Scan for the cell matching the given text and deliver its [X, Y] coordinate at center. 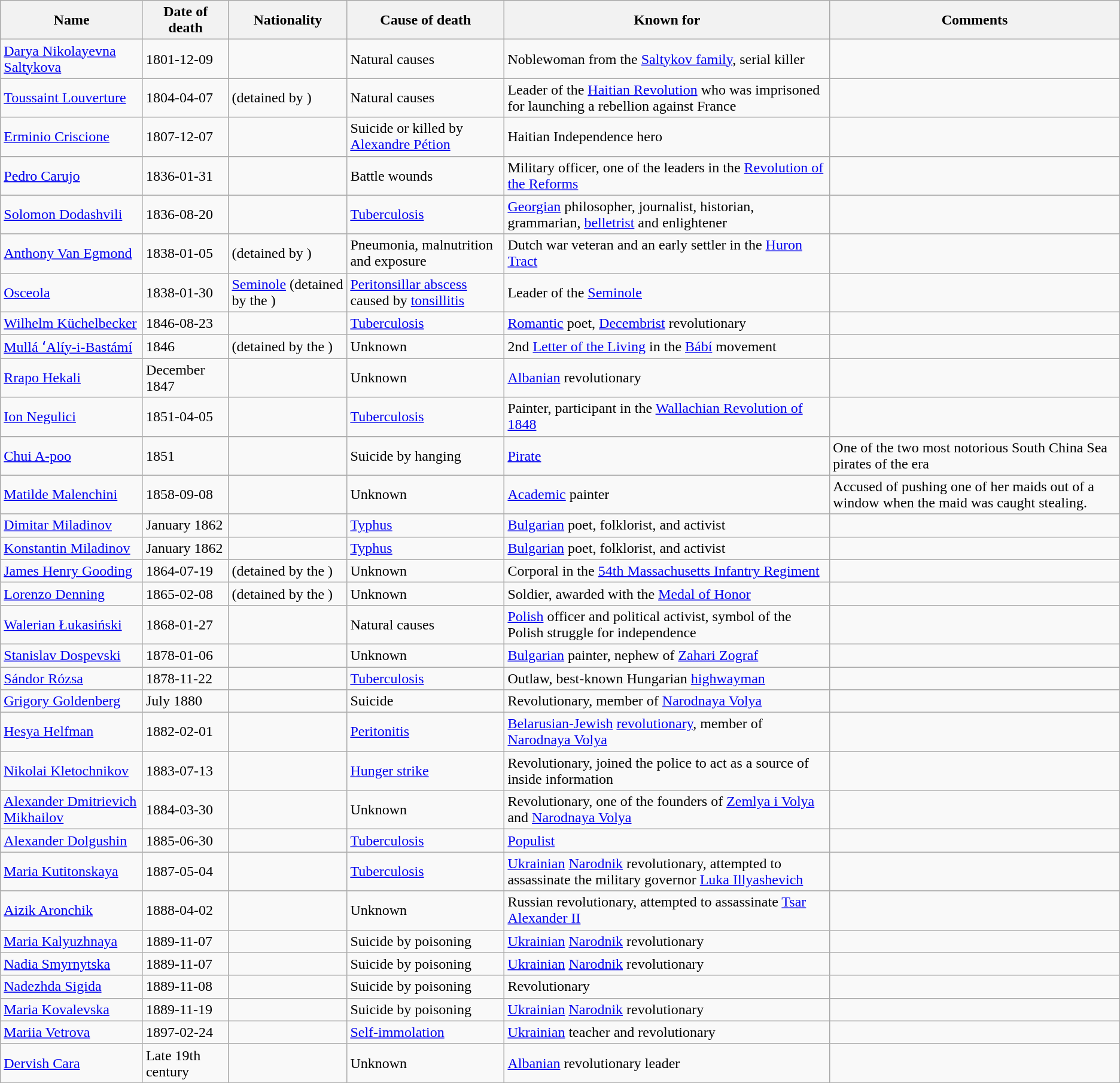
Hunger strike [426, 771]
Revolutionary, joined the police to act as a source of inside information [667, 771]
Maria Kovalevska [72, 1009]
Ion Negulici [72, 416]
Osceola [72, 292]
Suicide [426, 701]
Outlaw, best-known Hungarian highwayman [667, 678]
Maria Kalyuzhnaya [72, 941]
1884-03-30 [185, 810]
Maria Kutitonskaya [72, 871]
Pneumonia, malnutrition and exposure [426, 254]
Date of death [185, 20]
Nadia Smyrnytska [72, 964]
Erminio Criscione [72, 136]
Leader of the Seminole [667, 292]
Alexander Dolgushin [72, 841]
1838-01-05 [185, 254]
Suicide or killed by Alexandre Pétion [426, 136]
1868-01-27 [185, 625]
Nationality [288, 20]
Russian revolutionary, attempted to assassinate Tsar Alexander II [667, 911]
Leader of the Haitian Revolution who was imprisoned for launching a rebellion against France [667, 98]
Georgian philosopher, journalist, historian, grammarian, belletrist and enlightener [667, 214]
Peritonsillar abscess caused by tonsillitis [426, 292]
1838-01-30 [185, 292]
1801-12-09 [185, 59]
2nd Letter of the Living in the Bábí movement [667, 346]
Revolutionary [667, 987]
Albanian revolutionary [667, 378]
Solomon Dodashvili [72, 214]
Haitian Independence hero [667, 136]
Cause of death [426, 20]
1864-07-19 [185, 571]
One of the two most notorious South China Sea pirates of the era [975, 456]
1887-05-04 [185, 871]
Academic painter [667, 494]
Sándor Rózsa [72, 678]
Name [72, 20]
Nikolai Kletochnikov [72, 771]
Suicide by hanging [426, 456]
Bulgarian painter, nephew of Zahari Zograf [667, 655]
Dimitar Miladinov [72, 525]
Known for [667, 20]
1878-01-06 [185, 655]
December 1847 [185, 378]
Revolutionary, one of the founders of Zemlya i Volya and Narodnaya Volya [667, 810]
Aizik Aronchik [72, 911]
Anthony Van Egmond [72, 254]
1865-02-08 [185, 594]
Painter, participant in the Wallachian Revolution of 1848 [667, 416]
Noblewoman from the Saltykov family, serial killer [667, 59]
Lorenzo Denning [72, 594]
1858-09-08 [185, 494]
Self-immolation [426, 1032]
Ukrainian Narodnik revolutionary, attempted to assassinate the military governor Luka Illyashevich [667, 871]
Corporal in the 54th Massachusetts Infantry Regiment [667, 571]
Mullá ʻAlíy-i-Bastámí [72, 346]
Walerian Łukasiński [72, 625]
Matilde Malenchini [72, 494]
Late 19th century [185, 1063]
James Henry Gooding [72, 571]
1836-01-31 [185, 176]
Rrapo Hekali [72, 378]
Seminole (detained by the ) [288, 292]
1889-11-08 [185, 987]
Konstantin Miladinov [72, 548]
1897-02-24 [185, 1032]
Stanislav Dospevski [72, 655]
Polish officer and political activist, symbol of the Polish struggle for independence [667, 625]
Belarusian-Jewish revolutionary, member of Narodnaya Volya [667, 732]
Ukrainian teacher and revolutionary [667, 1032]
1882-02-01 [185, 732]
Comments [975, 20]
Mariia Vetrova [72, 1032]
July 1880 [185, 701]
1888-04-02 [185, 911]
Populist [667, 841]
1804-04-07 [185, 98]
1846-08-23 [185, 323]
Accused of pushing one of her maids out of a window when the maid was caught stealing. [975, 494]
Peritonitis [426, 732]
1885-06-30 [185, 841]
1878-11-22 [185, 678]
Grigory Goldenberg [72, 701]
1807-12-07 [185, 136]
Toussaint Louverture [72, 98]
1836-08-20 [185, 214]
Nadezhda Sigida [72, 987]
Pedro Carujo [72, 176]
1889-11-19 [185, 1009]
Dutch war veteran and an early settler in the Huron Tract [667, 254]
1846 [185, 346]
Alexander Dmitrievich Mikhailov [72, 810]
Soldier, awarded with the Medal of Honor [667, 594]
1851 [185, 456]
Military officer, one of the leaders in the Revolution of the Reforms [667, 176]
Revolutionary, member of Narodnaya Volya [667, 701]
Wilhelm Küchelbecker [72, 323]
1883-07-13 [185, 771]
Pirate [667, 456]
1851-04-05 [185, 416]
Battle wounds [426, 176]
Albanian revolutionary leader [667, 1063]
Dervish Cara [72, 1063]
Hesya Helfman [72, 732]
Darya Nikolayevna Saltykova [72, 59]
Romantic poet, Decembrist revolutionary [667, 323]
Chui A-poo [72, 456]
